Find where the given text appears and provide that cell's center as [x, y] coordinate. 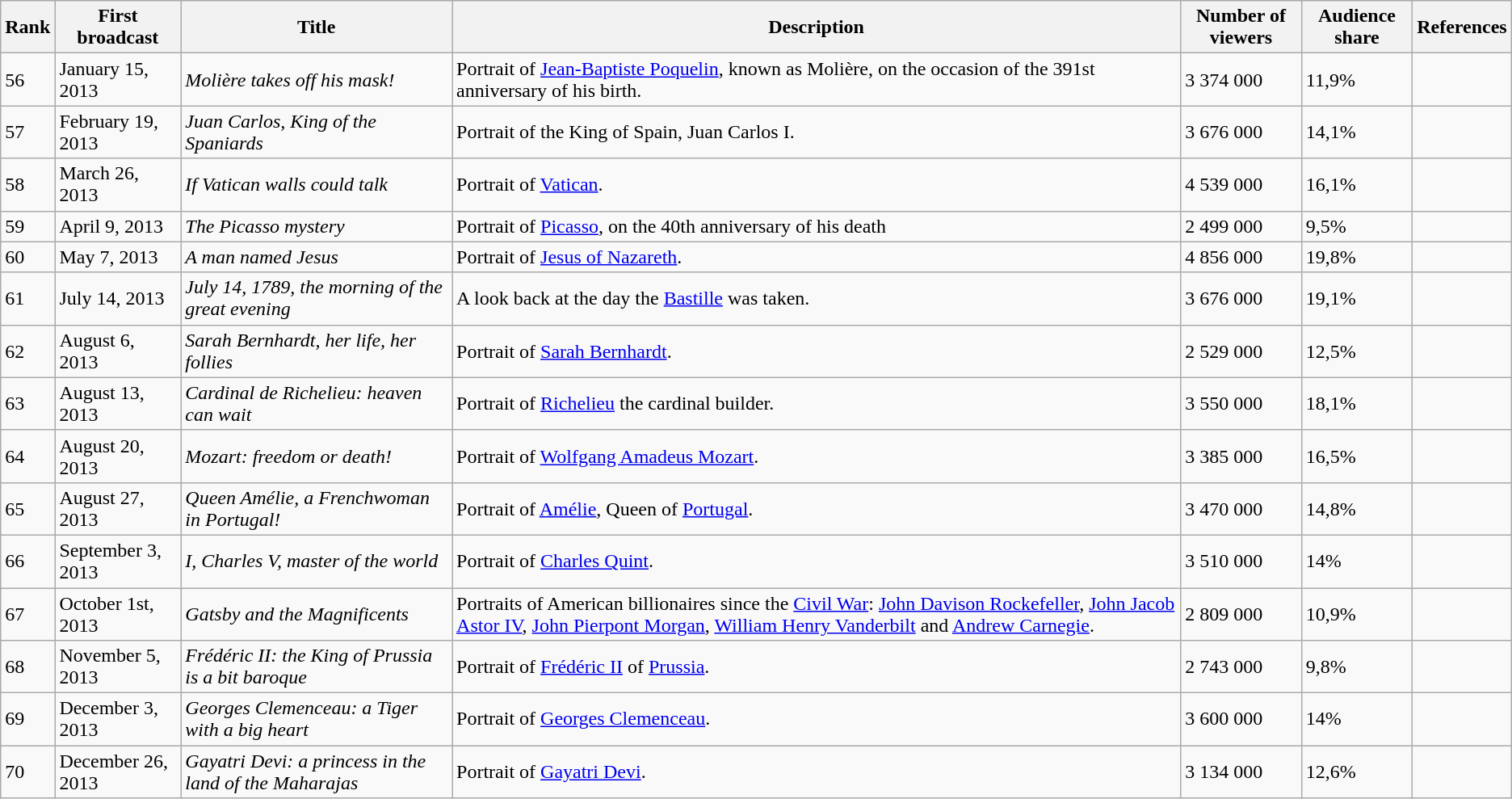
Molière takes off his mask! [317, 79]
63 [27, 404]
August 20, 2013 [118, 456]
3 134 000 [1241, 772]
14,1% [1357, 132]
60 [27, 257]
9,5% [1357, 226]
References [1462, 27]
Portrait of Richelieu the cardinal builder. [817, 404]
59 [27, 226]
September 3, 2013 [118, 561]
58 [27, 184]
3 385 000 [1241, 456]
August 6, 2013 [118, 351]
12,5% [1357, 351]
14,8% [1357, 509]
68 [27, 667]
Portrait of Wolfgang Amadeus Mozart. [817, 456]
If Vatican walls could talk [317, 184]
Portrait of Sarah Bernhardt. [817, 351]
Portrait of Picasso, on the 40th anniversary of his death [817, 226]
Description [817, 27]
Gayatri Devi: a princess in the land of the Maharajas [317, 772]
3 510 000 [1241, 561]
19,1% [1357, 299]
61 [27, 299]
I, Charles V, master of the world [317, 561]
56 [27, 79]
18,1% [1357, 404]
A man named Jesus [317, 257]
Queen Amélie, a Frenchwoman in Portugal! [317, 509]
Portrait of the King of Spain, Juan Carlos I. [817, 132]
Portrait of Frédéric II of Prussia. [817, 667]
Number of viewers [1241, 27]
2 529 000 [1241, 351]
Portrait of Jesus of Nazareth. [817, 257]
9,8% [1357, 667]
March 26, 2013 [118, 184]
64 [27, 456]
October 1st, 2013 [118, 614]
December 26, 2013 [118, 772]
Gatsby and the Magnificents [317, 614]
December 3, 2013 [118, 719]
57 [27, 132]
2 809 000 [1241, 614]
3 374 000 [1241, 79]
67 [27, 614]
Portrait of Georges Clemenceau. [817, 719]
69 [27, 719]
Juan Carlos, King of the Spaniards [317, 132]
Rank [27, 27]
August 13, 2013 [118, 404]
16,5% [1357, 456]
Portrait of Jean-Baptiste Poquelin, known as Molière, on the occasion of the 391st anniversary of his birth. [817, 79]
April 9, 2013 [118, 226]
November 5, 2013 [118, 667]
Audience share [1357, 27]
12,6% [1357, 772]
A look back at the day the Bastille was taken. [817, 299]
65 [27, 509]
19,8% [1357, 257]
August 27, 2013 [118, 509]
2 499 000 [1241, 226]
May 7, 2013 [118, 257]
4 539 000 [1241, 184]
10,9% [1357, 614]
66 [27, 561]
Georges Clemenceau: a Tiger with a big heart [317, 719]
February 19, 2013 [118, 132]
11,9% [1357, 79]
Portrait of Charles Quint. [817, 561]
Frédéric II: the King of Prussia is a bit baroque [317, 667]
The Picasso mystery [317, 226]
Cardinal de Richelieu: heaven can wait [317, 404]
January 15, 2013 [118, 79]
4 856 000 [1241, 257]
2 743 000 [1241, 667]
3 550 000 [1241, 404]
Mozart: freedom or death! [317, 456]
3 470 000 [1241, 509]
62 [27, 351]
3 600 000 [1241, 719]
Portrait of Amélie, Queen of Portugal. [817, 509]
July 14, 1789, the morning of the great evening [317, 299]
July 14, 2013 [118, 299]
16,1% [1357, 184]
Title [317, 27]
First broadcast [118, 27]
Sarah Bernhardt, her life, her follies [317, 351]
Portrait of Vatican. [817, 184]
Portrait of Gayatri Devi. [817, 772]
70 [27, 772]
